Pinpoint the cell where the given text exists, returning its [x, y] midpoint coordinate. 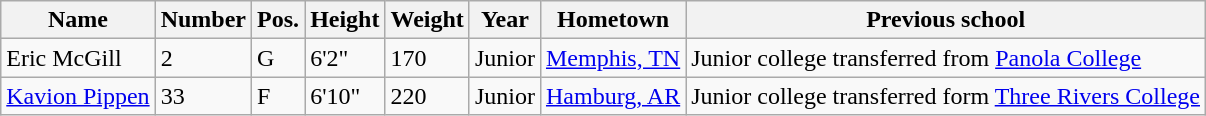
F [278, 96]
170 [427, 58]
220 [427, 96]
33 [203, 96]
Junior college transferred from Panola College [946, 58]
6'10" [345, 96]
Memphis, TN [612, 58]
Kavion Pippen [78, 96]
Previous school [946, 20]
Year [504, 20]
Height [345, 20]
Hometown [612, 20]
Pos. [278, 20]
Hamburg, AR [612, 96]
6'2" [345, 58]
2 [203, 58]
Junior college transferred form Three Rivers College [946, 96]
Name [78, 20]
Weight [427, 20]
Eric McGill [78, 58]
Number [203, 20]
G [278, 58]
